Locate the cell with the specified text and output its (x, y) center coordinate. 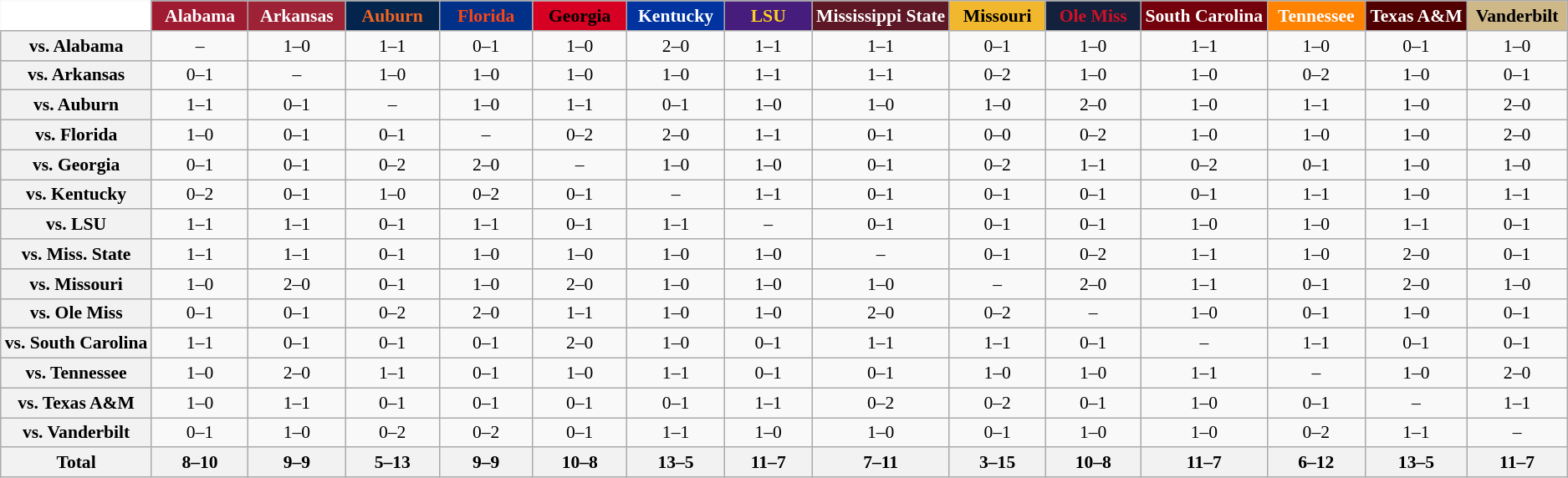
Kentucky (676, 16)
Vanderbilt (1517, 16)
vs. LSU (77, 225)
8–10 (199, 463)
7–11 (881, 463)
Texas A&M (1416, 16)
vs. Florida (77, 135)
South Carolina (1204, 16)
vs. Alabama (77, 46)
0–0 (997, 135)
LSU (768, 16)
vs. Georgia (77, 165)
vs. Ole Miss (77, 313)
vs. Tennessee (77, 374)
Georgia (580, 16)
6–12 (1316, 463)
Florida (485, 16)
Mississippi State (881, 16)
Auburn (393, 16)
Total (77, 463)
vs. Missouri (77, 284)
Arkansas (297, 16)
Tennessee (1316, 16)
vs. Vanderbilt (77, 433)
vs. Texas A&M (77, 403)
vs. Arkansas (77, 75)
vs. South Carolina (77, 343)
Missouri (997, 16)
vs. Miss. State (77, 254)
3–15 (997, 463)
Ole Miss (1094, 16)
5–13 (393, 463)
vs. Kentucky (77, 195)
Alabama (199, 16)
vs. Auburn (77, 105)
